Scan for the cell matching the given text and deliver its [X, Y] coordinate at center. 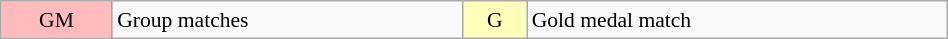
G [495, 20]
Gold medal match [738, 20]
Group matches [288, 20]
GM [56, 20]
